Output the (x, y) coordinate of the center of the cell containing the given text.  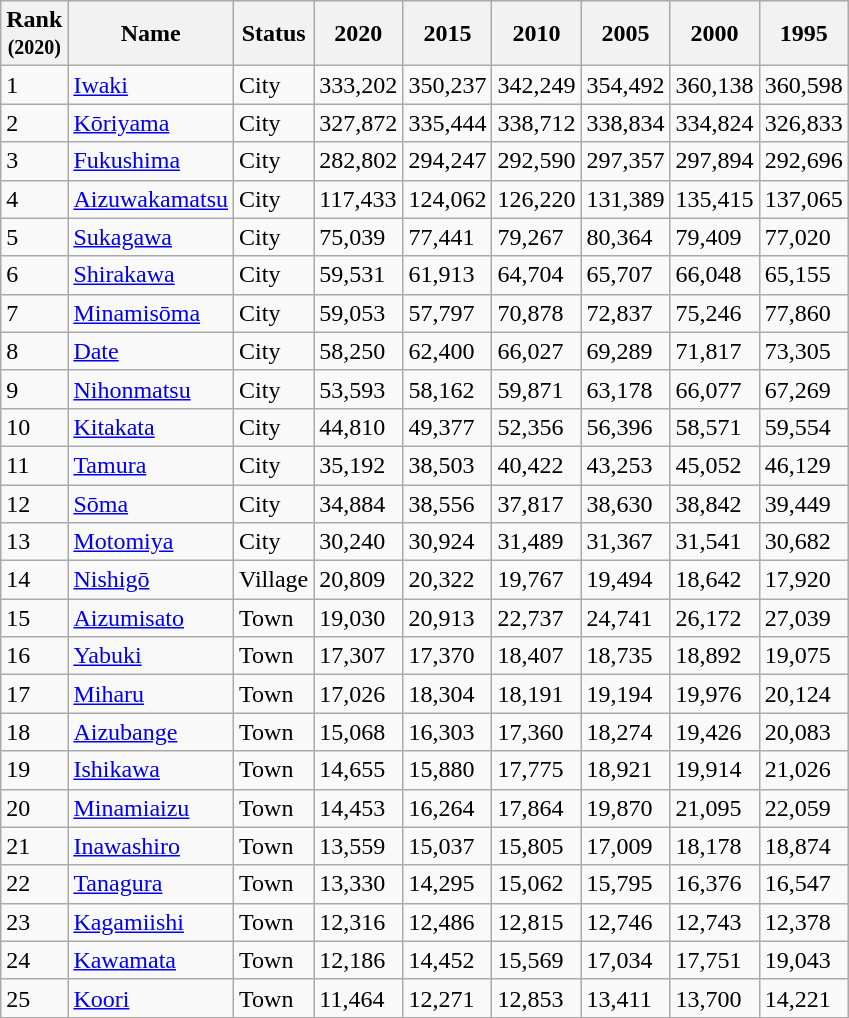
Miharu (151, 694)
Shirakawa (151, 275)
333,202 (358, 85)
49,377 (448, 427)
131,389 (626, 199)
126,220 (536, 199)
2 (34, 123)
31,367 (626, 542)
10 (34, 427)
38,556 (448, 503)
12,486 (448, 922)
19,194 (626, 694)
297,894 (714, 161)
117,433 (358, 199)
22,737 (536, 618)
45,052 (714, 465)
9 (34, 389)
1 (34, 85)
25 (34, 998)
62,400 (448, 351)
17,360 (536, 732)
56,396 (626, 427)
12,743 (714, 922)
30,924 (448, 542)
18,304 (448, 694)
61,913 (448, 275)
Rank(2020) (34, 34)
17,775 (536, 770)
24 (34, 960)
4 (34, 199)
Fukushima (151, 161)
63,178 (626, 389)
Kawamata (151, 960)
44,810 (358, 427)
124,062 (448, 199)
12,853 (536, 998)
Date (151, 351)
80,364 (626, 237)
Kōriyama (151, 123)
11 (34, 465)
Nihonmatsu (151, 389)
66,048 (714, 275)
Motomiya (151, 542)
24,741 (626, 618)
Sukagawa (151, 237)
Aizubange (151, 732)
15,068 (358, 732)
19 (34, 770)
67,269 (804, 389)
12,186 (358, 960)
Aizumisato (151, 618)
2005 (626, 34)
137,065 (804, 199)
294,247 (448, 161)
58,162 (448, 389)
19,043 (804, 960)
14,655 (358, 770)
19,976 (714, 694)
17,370 (448, 656)
Nishigō (151, 580)
66,027 (536, 351)
39,449 (804, 503)
282,802 (358, 161)
31,541 (714, 542)
16 (34, 656)
17,751 (714, 960)
18,274 (626, 732)
335,444 (448, 123)
77,441 (448, 237)
46,129 (804, 465)
5 (34, 237)
21,095 (714, 808)
52,356 (536, 427)
17,009 (626, 846)
Iwaki (151, 85)
58,250 (358, 351)
59,554 (804, 427)
360,598 (804, 85)
31,489 (536, 542)
20,809 (358, 580)
20,322 (448, 580)
18 (34, 732)
8 (34, 351)
30,682 (804, 542)
21,026 (804, 770)
13,330 (358, 884)
6 (34, 275)
66,077 (714, 389)
17,026 (358, 694)
Yabuki (151, 656)
35,192 (358, 465)
13,411 (626, 998)
292,696 (804, 161)
19,494 (626, 580)
12,746 (626, 922)
16,547 (804, 884)
53,593 (358, 389)
18,892 (714, 656)
297,357 (626, 161)
Aizuwakamatsu (151, 199)
23 (34, 922)
2015 (448, 34)
15,037 (448, 846)
326,833 (804, 123)
20,124 (804, 694)
135,415 (714, 199)
14,221 (804, 998)
3 (34, 161)
12,815 (536, 922)
59,531 (358, 275)
21 (34, 846)
15,795 (626, 884)
16,264 (448, 808)
71,817 (714, 351)
59,871 (536, 389)
292,590 (536, 161)
18,642 (714, 580)
20,913 (448, 618)
13,559 (358, 846)
18,921 (626, 770)
38,630 (626, 503)
64,704 (536, 275)
72,837 (626, 313)
18,735 (626, 656)
Minamisōma (151, 313)
7 (34, 313)
38,842 (714, 503)
18,191 (536, 694)
27,039 (804, 618)
2010 (536, 34)
14,295 (448, 884)
Sōma (151, 503)
15,062 (536, 884)
17,307 (358, 656)
360,138 (714, 85)
16,303 (448, 732)
Tanagura (151, 884)
59,053 (358, 313)
13,700 (714, 998)
34,884 (358, 503)
22 (34, 884)
Status (274, 34)
18,407 (536, 656)
73,305 (804, 351)
Village (274, 580)
17,864 (536, 808)
43,253 (626, 465)
Ishikawa (151, 770)
77,860 (804, 313)
15,569 (536, 960)
14,452 (448, 960)
17,920 (804, 580)
18,178 (714, 846)
38,503 (448, 465)
12,316 (358, 922)
2020 (358, 34)
334,824 (714, 123)
30,240 (358, 542)
40,422 (536, 465)
37,817 (536, 503)
12,378 (804, 922)
26,172 (714, 618)
12 (34, 503)
77,020 (804, 237)
15,880 (448, 770)
79,267 (536, 237)
338,712 (536, 123)
Minamiaizu (151, 808)
Koori (151, 998)
13 (34, 542)
18,874 (804, 846)
20,083 (804, 732)
19,767 (536, 580)
16,376 (714, 884)
342,249 (536, 85)
1995 (804, 34)
Tamura (151, 465)
58,571 (714, 427)
17,034 (626, 960)
15 (34, 618)
69,289 (626, 351)
19,075 (804, 656)
75,246 (714, 313)
14 (34, 580)
Kitakata (151, 427)
75,039 (358, 237)
11,464 (358, 998)
19,030 (358, 618)
Inawashiro (151, 846)
70,878 (536, 313)
20 (34, 808)
22,059 (804, 808)
65,707 (626, 275)
57,797 (448, 313)
17 (34, 694)
Kagamiishi (151, 922)
15,805 (536, 846)
Name (151, 34)
79,409 (714, 237)
327,872 (358, 123)
65,155 (804, 275)
14,453 (358, 808)
19,870 (626, 808)
354,492 (626, 85)
19,426 (714, 732)
338,834 (626, 123)
2000 (714, 34)
12,271 (448, 998)
350,237 (448, 85)
19,914 (714, 770)
